Provide the (x, y) coordinate of the cell's center where the given text is located.  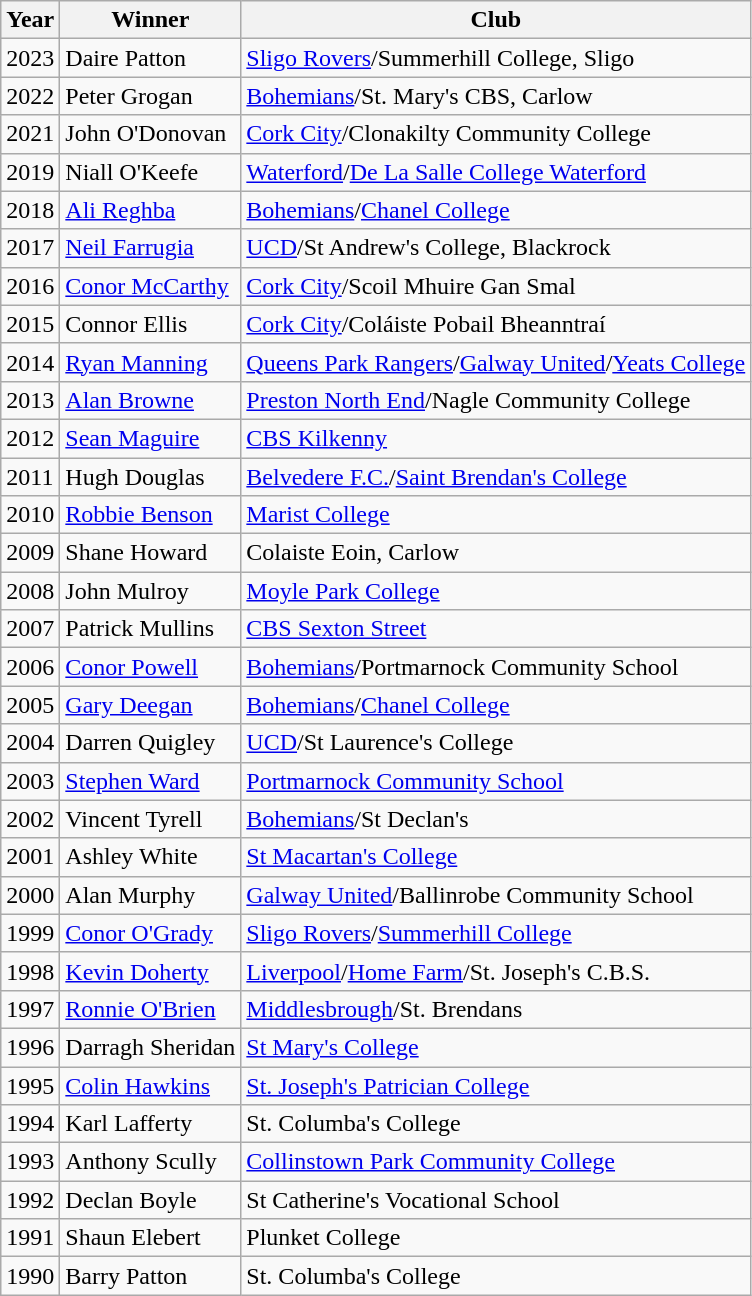
2017 (30, 248)
John Mulroy (150, 591)
2002 (30, 819)
2014 (30, 362)
Cork City/Coláiste Pobail Bheanntraí (496, 324)
1999 (30, 933)
Darren Quigley (150, 743)
Connor Ellis (150, 324)
Queens Park Rangers/Galway United/Yeats College (496, 362)
Ryan Manning (150, 362)
Cork City/Clonakilty Community College (496, 134)
2012 (30, 438)
Sligo Rovers/Summerhill College, Sligo (496, 58)
Liverpool/Home Farm/St. Joseph's C.B.S. (496, 971)
Portmarnock Community School (496, 781)
UCD/St Andrew's College, Blackrock (496, 248)
2016 (30, 286)
2000 (30, 895)
Winner (150, 20)
Peter Grogan (150, 96)
Anthony Scully (150, 1162)
Bohemians/St Declan's (496, 819)
1993 (30, 1162)
2005 (30, 705)
Conor O'Grady (150, 933)
Ashley White (150, 857)
Niall O'Keefe (150, 172)
Club (496, 20)
Conor McCarthy (150, 286)
2023 (30, 58)
2011 (30, 477)
Moyle Park College (496, 591)
1990 (30, 1276)
UCD/St Laurence's College (496, 743)
1995 (30, 1085)
Shaun Elebert (150, 1238)
2015 (30, 324)
Patrick Mullins (150, 629)
Gary Deegan (150, 705)
2009 (30, 553)
Colin Hawkins (150, 1085)
Vincent Tyrell (150, 819)
St Catherine's Vocational School (496, 1200)
2019 (30, 172)
2006 (30, 667)
2004 (30, 743)
Year (30, 20)
Middlesbrough/St. Brendans (496, 1009)
Darragh Sheridan (150, 1047)
1998 (30, 971)
2022 (30, 96)
Kevin Doherty (150, 971)
Hugh Douglas (150, 477)
Shane Howard (150, 553)
Marist College (496, 515)
CBS Sexton Street (496, 629)
St Mary's College (496, 1047)
Ronnie O'Brien (150, 1009)
Karl Lafferty (150, 1124)
John O'Donovan (150, 134)
1992 (30, 1200)
Alan Browne (150, 400)
Conor Powell (150, 667)
Robbie Benson (150, 515)
2018 (30, 210)
Belvedere F.C./Saint Brendan's College (496, 477)
Bohemians/St. Mary's CBS, Carlow (496, 96)
Barry Patton (150, 1276)
Galway United/Ballinrobe Community School (496, 895)
Stephen Ward (150, 781)
Cork City/Scoil Mhuire Gan Smal (496, 286)
2008 (30, 591)
2007 (30, 629)
Bohemians/Portmarnock Community School (496, 667)
2010 (30, 515)
Declan Boyle (150, 1200)
CBS Kilkenny (496, 438)
Preston North End/Nagle Community College (496, 400)
Waterford/De La Salle College Waterford (496, 172)
St. Joseph's Patrician College (496, 1085)
Ali Reghba (150, 210)
Neil Farrugia (150, 248)
1991 (30, 1238)
2013 (30, 400)
Plunket College (496, 1238)
Colaiste Eoin, Carlow (496, 553)
2001 (30, 857)
2003 (30, 781)
2021 (30, 134)
Collinstown Park Community College (496, 1162)
Alan Murphy (150, 895)
St Macartan's College (496, 857)
Sligo Rovers/Summerhill College (496, 933)
Daire Patton (150, 58)
1994 (30, 1124)
Sean Maguire (150, 438)
1996 (30, 1047)
1997 (30, 1009)
